For the text-containing cell, return its midpoint in [X, Y] coordinate format. 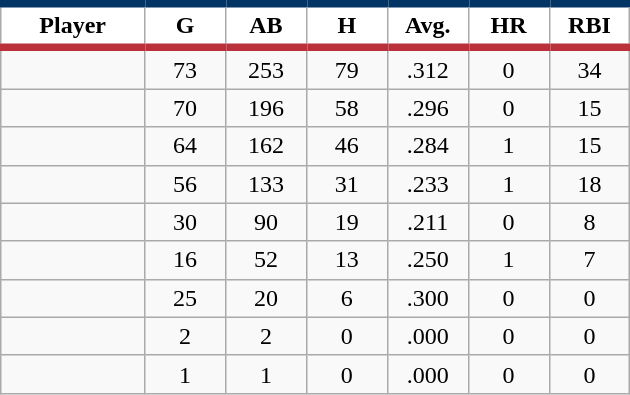
8 [590, 222]
73 [186, 68]
46 [346, 146]
G [186, 26]
H [346, 26]
.211 [428, 222]
.233 [428, 184]
34 [590, 68]
196 [266, 108]
30 [186, 222]
.284 [428, 146]
16 [186, 260]
.296 [428, 108]
70 [186, 108]
.250 [428, 260]
20 [266, 298]
19 [346, 222]
AB [266, 26]
Player [73, 26]
25 [186, 298]
79 [346, 68]
90 [266, 222]
13 [346, 260]
18 [590, 184]
HR [508, 26]
Avg. [428, 26]
7 [590, 260]
6 [346, 298]
31 [346, 184]
162 [266, 146]
RBI [590, 26]
64 [186, 146]
56 [186, 184]
.312 [428, 68]
253 [266, 68]
133 [266, 184]
52 [266, 260]
.300 [428, 298]
58 [346, 108]
